Identify which cell holds the provided text, then report its (X, Y) central coordinate. 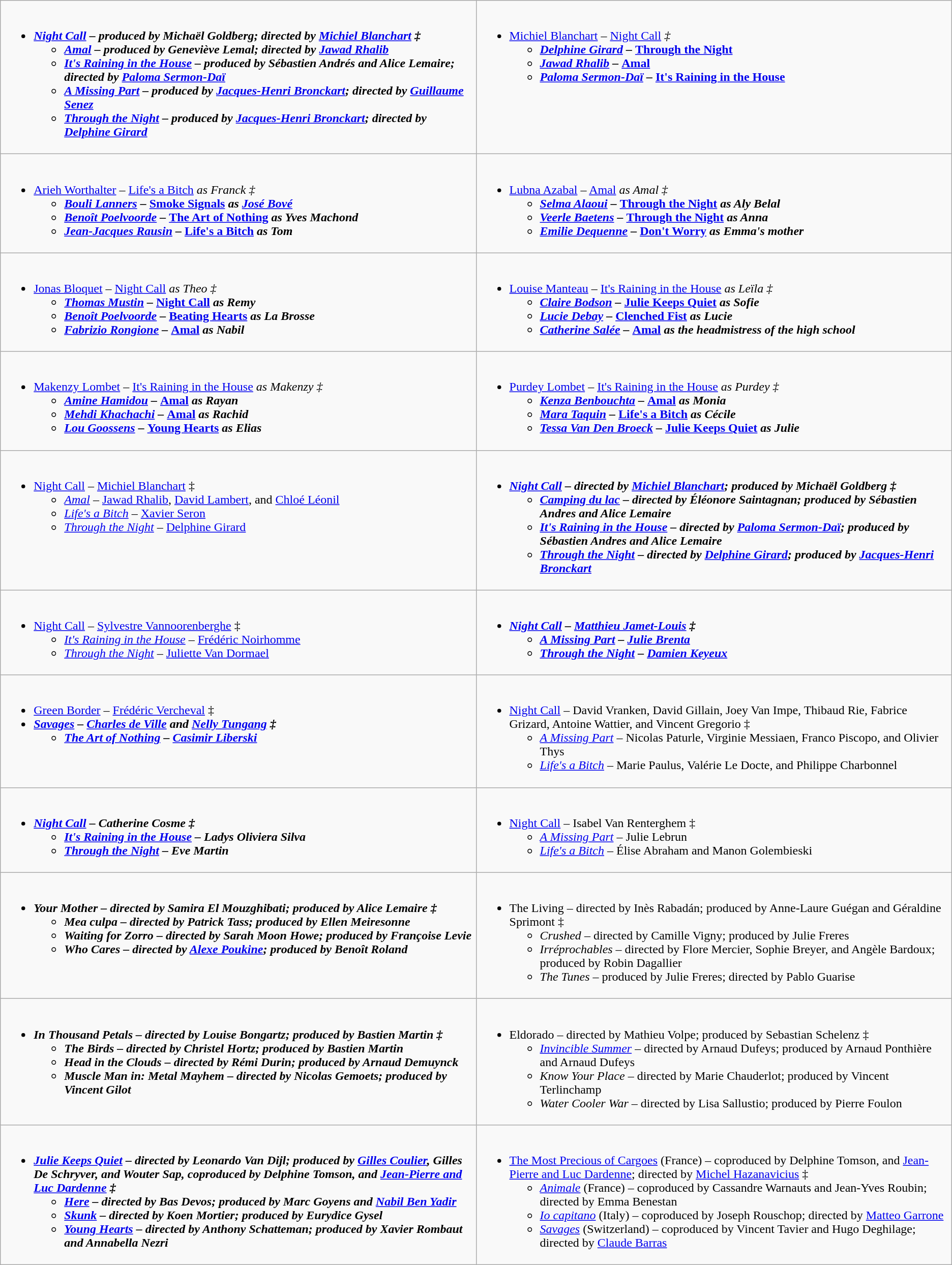
Night Call – Catherine Cosme ‡It's Raining in the House – Ladys Oliviera SilvaThrough the Night – Eve Martin (238, 830)
Night Call – Michiel Blanchart ‡Amal – Jawad Rhalib, David Lambert, and Chloé LéonilLife's a Bitch – Xavier SeronThrough the Night – Delphine Girard (238, 520)
Night Call – Sylvestre Vannoorenberghe ‡It's Raining in the House – Frédéric NoirhommeThrough the Night – Juliette Van Dormael (238, 633)
Night Call – Isabel Van Renterghem ‡A Missing Part – Julie LebrunLife's a Bitch – Élise Abraham and Manon Golembieski (714, 830)
Green Border – Frédéric Vercheval ‡Savages – Charles de Ville and Nelly Tungang ‡The Art of Nothing – Casimir Liberski (238, 731)
Michiel Blanchart – Night Call ‡Delphine Girard – Through the NightJawad Rhalib – AmalPaloma Sermon-Daï – It's Raining in the House (714, 77)
Night Call – Matthieu Jamet-Louis ‡A Missing Part – Julie BrentaThrough the Night – Damien Keyeux (714, 633)
